Find where the given text appears and provide that cell's center as (X, Y) coordinate. 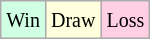
Loss (126, 20)
Win (24, 20)
Draw (72, 20)
